Find where the given text appears and provide that cell's center as (x, y) coordinate. 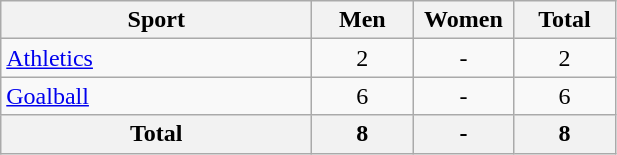
Men (362, 20)
Sport (156, 20)
Goalball (156, 96)
Athletics (156, 58)
Women (464, 20)
